Extract the (X, Y) coordinate from the center of the cell holding the provided text.  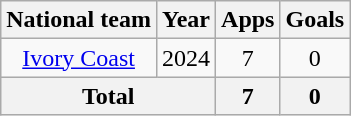
Ivory Coast (79, 58)
Year (186, 20)
Apps (248, 20)
National team (79, 20)
Goals (315, 20)
2024 (186, 58)
Total (108, 96)
